Identify which cell holds the provided text, then report its [x, y] central coordinate. 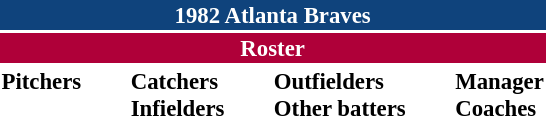
Roster [272, 48]
1982 Atlanta Braves [272, 15]
